Identify which cell holds the provided text, then report its (x, y) central coordinate. 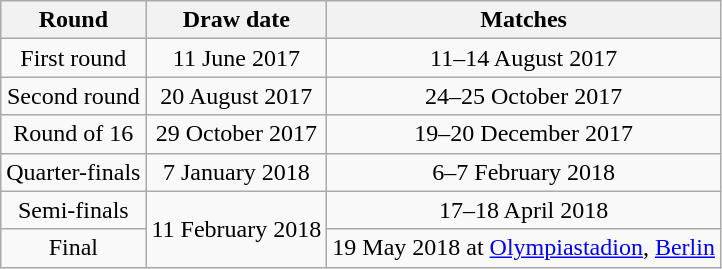
24–25 October 2017 (524, 96)
19–20 December 2017 (524, 134)
Matches (524, 20)
17–18 April 2018 (524, 210)
Semi-finals (74, 210)
Draw date (236, 20)
19 May 2018 at Olympiastadion, Berlin (524, 248)
11 June 2017 (236, 58)
11–14 August 2017 (524, 58)
Final (74, 248)
Second round (74, 96)
First round (74, 58)
Round (74, 20)
Round of 16 (74, 134)
7 January 2018 (236, 172)
11 February 2018 (236, 229)
Quarter-finals (74, 172)
29 October 2017 (236, 134)
20 August 2017 (236, 96)
6–7 February 2018 (524, 172)
